Identify which cell holds the provided text, then report its (x, y) central coordinate. 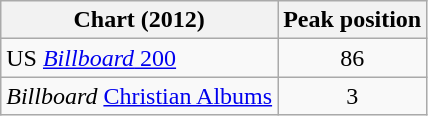
Billboard Christian Albums (140, 96)
Chart (2012) (140, 20)
3 (352, 96)
Peak position (352, 20)
US Billboard 200 (140, 58)
86 (352, 58)
